Return the [x, y] coordinate for the center point of the cell that contains the specified text.  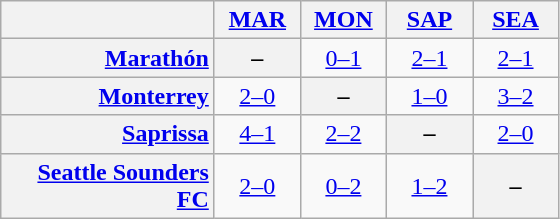
4–1 [257, 134]
0–1 [343, 58]
Monterrey [108, 96]
0–2 [343, 186]
3–2 [515, 96]
SEA [515, 20]
Marathón [108, 58]
SAP [429, 20]
Saprissa [108, 134]
2–2 [343, 134]
MAR [257, 20]
MON [343, 20]
Seattle Sounders FC [108, 186]
1–2 [429, 186]
1–0 [429, 96]
